Return [x, y] of the center of cell containing provided text 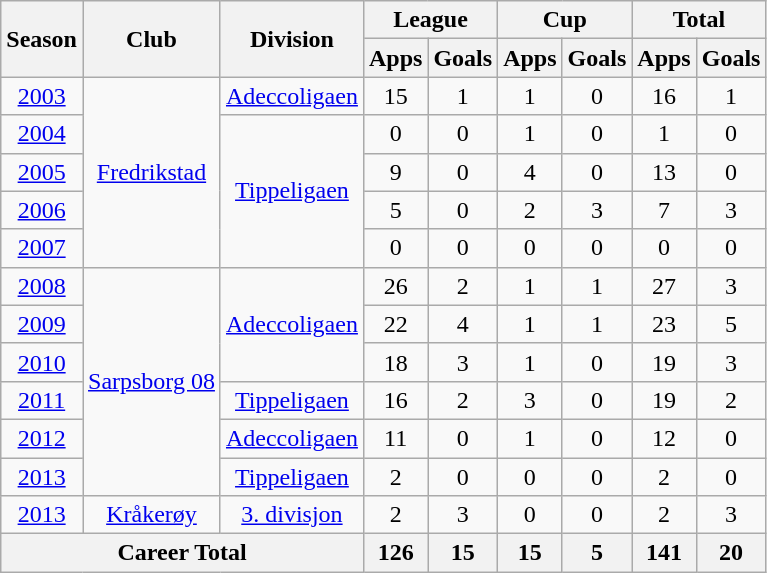
Fredrikstad [151, 172]
2004 [42, 134]
2006 [42, 210]
3. divisjon [292, 515]
2005 [42, 172]
26 [395, 286]
Total [699, 20]
2008 [42, 286]
2003 [42, 96]
9 [395, 172]
12 [664, 438]
126 [395, 553]
7 [664, 210]
27 [664, 286]
2010 [42, 362]
Career Total [182, 553]
20 [731, 553]
Sarpsborg 08 [151, 381]
141 [664, 553]
2012 [42, 438]
22 [395, 324]
League [430, 20]
2011 [42, 400]
11 [395, 438]
Season [42, 39]
2007 [42, 248]
23 [664, 324]
Kråkerøy [151, 515]
2009 [42, 324]
Club [151, 39]
18 [395, 362]
Cup [565, 20]
13 [664, 172]
Division [292, 39]
